Scan for the cell matching the given text and deliver its (X, Y) coordinate at center. 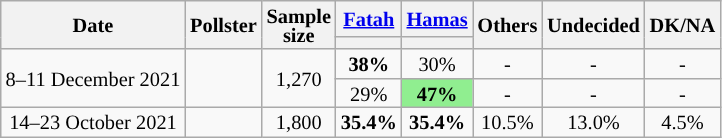
8–11 December 2021 (93, 78)
10.5% (507, 122)
DK/NA (682, 24)
4.5% (682, 122)
Undecided (594, 24)
Fatah (369, 18)
Pollster (223, 24)
Hamas (438, 18)
Date (93, 24)
Others (507, 24)
29% (369, 92)
38% (369, 64)
14–23 October 2021 (93, 122)
Samplesize (299, 24)
13.0% (594, 122)
47% (438, 92)
30% (438, 64)
1,800 (299, 122)
1,270 (299, 78)
